Pinpoint the cell where the given text exists, returning its [x, y] midpoint coordinate. 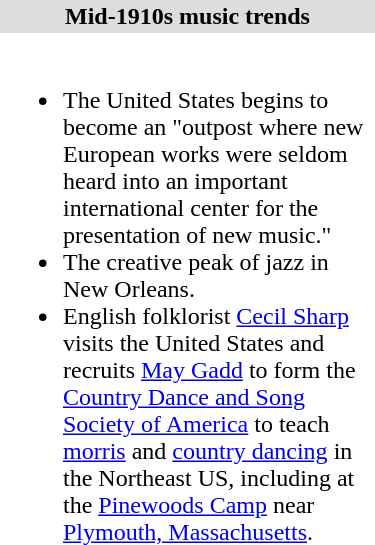
Mid-1910s music trends [188, 16]
